From the cell containing the given text, extract its center point as [X, Y] coordinate. 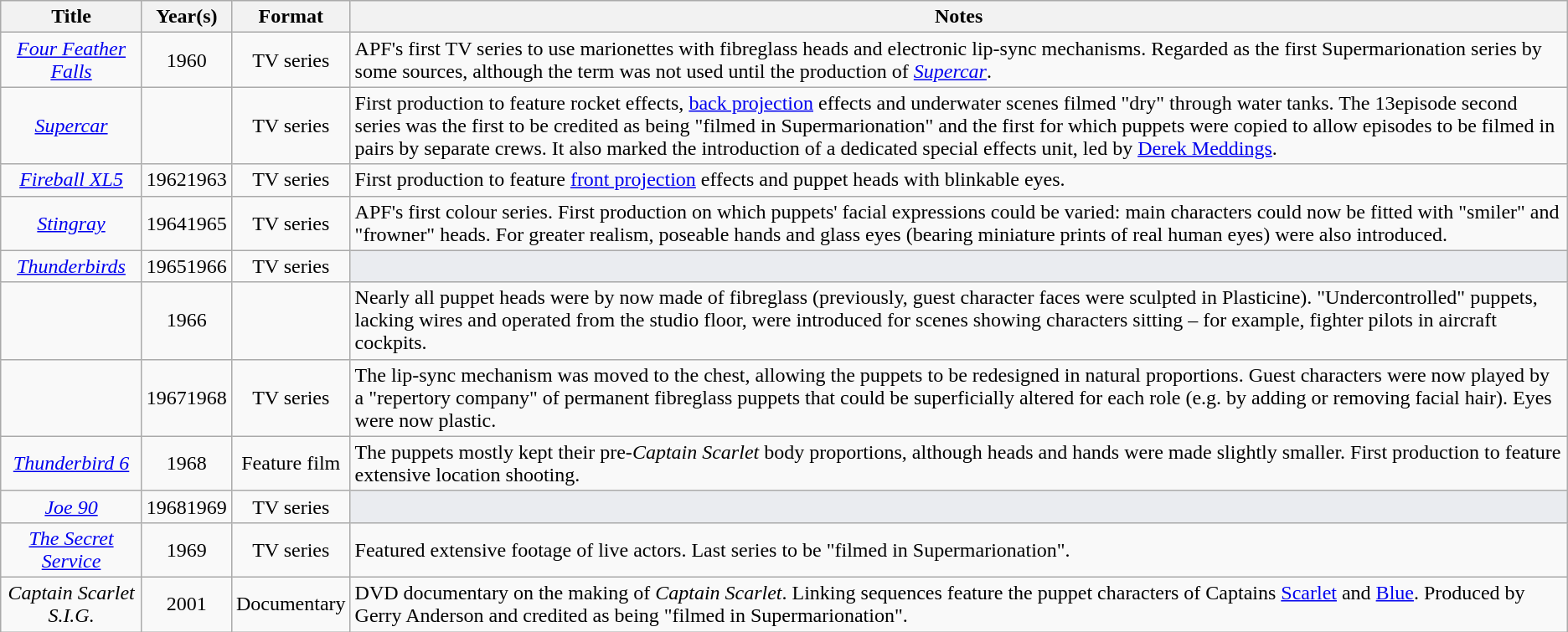
The Secret Service [72, 549]
1969 [186, 549]
19671968 [186, 398]
19681969 [186, 506]
Title [72, 17]
First production to feature front projection effects and puppet heads with blinkable eyes. [958, 180]
Captain Scarlet S.I.G. [72, 604]
Documentary [291, 604]
1968 [186, 464]
Format [291, 17]
1960 [186, 60]
Supercar [72, 126]
Feature film [291, 464]
Joe 90 [72, 506]
Fireball XL5 [72, 180]
Stingray [72, 223]
19641965 [186, 223]
19651966 [186, 266]
Four Feather Falls [72, 60]
Thunderbirds [72, 266]
1966 [186, 321]
Thunderbird 6 [72, 464]
19621963 [186, 180]
Notes [958, 17]
2001 [186, 604]
Featured extensive footage of live actors. Last series to be "filmed in Supermarionation". [958, 549]
Year(s) [186, 17]
